For the text-containing cell, return its midpoint in [x, y] coordinate format. 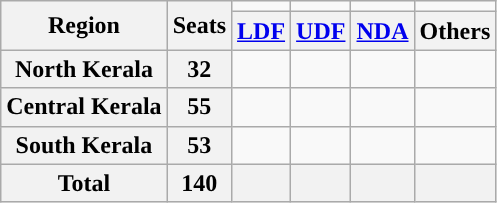
Central Kerala [84, 107]
South Kerala [84, 145]
Region [84, 26]
140 [199, 183]
North Kerala [84, 69]
55 [199, 107]
32 [199, 69]
NDA [382, 31]
LDF [262, 31]
UDF [321, 31]
Total [84, 183]
53 [199, 145]
Others [455, 31]
Seats [199, 26]
